Detect which cell encompasses the target text, then output its (x, y) center coordinate. 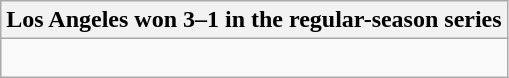
Los Angeles won 3–1 in the regular-season series (254, 20)
